Search for the cell housing the specified text and yield its [X, Y] center coordinate. 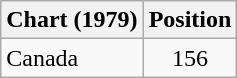
Canada [72, 58]
156 [190, 58]
Chart (1979) [72, 20]
Position [190, 20]
